Output the [x, y] coordinate of the center of the cell containing the given text.  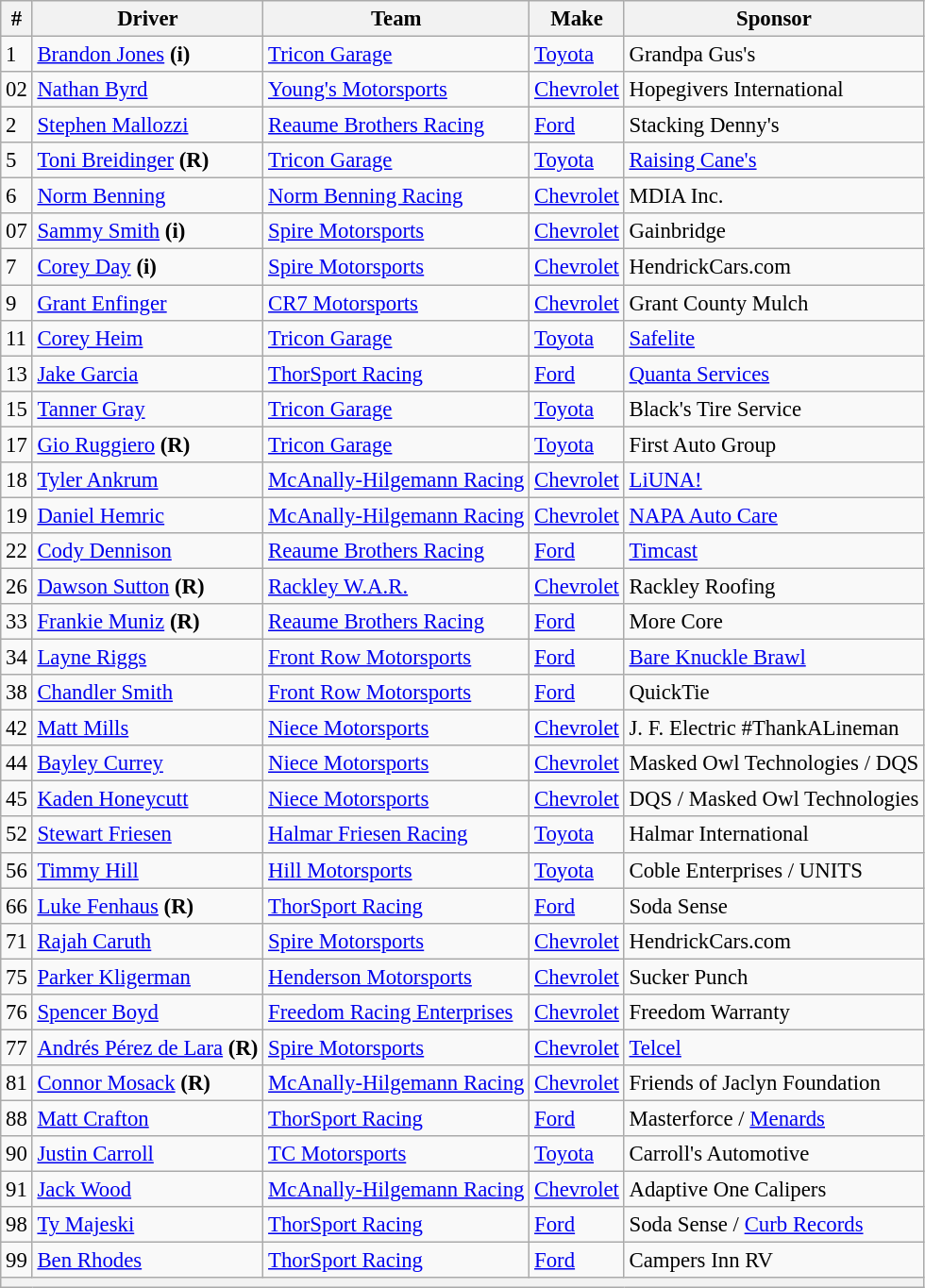
Halmar Friesen Racing [396, 835]
71 [17, 941]
1 [17, 55]
Sponsor [774, 19]
91 [17, 1190]
Gainbridge [774, 231]
81 [17, 1083]
TC Motorsports [396, 1154]
2 [17, 125]
Corey Day (i) [147, 267]
Timmy Hill [147, 870]
Rajah Caruth [147, 941]
MDIA Inc. [774, 196]
Layne Riggs [147, 658]
Freedom Racing Enterprises [396, 1012]
22 [17, 551]
7 [17, 267]
Telcel [774, 1047]
More Core [774, 622]
52 [17, 835]
Grant County Mulch [774, 303]
CR7 Motorsports [396, 303]
15 [17, 409]
11 [17, 338]
LiUNA! [774, 480]
Corey Heim [147, 338]
Tyler Ankrum [147, 480]
Nathan Byrd [147, 90]
19 [17, 515]
Henderson Motorsports [396, 977]
Tanner Gray [147, 409]
Connor Mosack (R) [147, 1083]
Luke Fenhaus (R) [147, 906]
Norm Benning Racing [396, 196]
Timcast [774, 551]
5 [17, 160]
Sucker Punch [774, 977]
6 [17, 196]
Brandon Jones (i) [147, 55]
Spencer Boyd [147, 1012]
NAPA Auto Care [774, 515]
42 [17, 728]
Quanta Services [774, 374]
Young's Motorsports [396, 90]
17 [17, 444]
66 [17, 906]
First Auto Group [774, 444]
Hill Motorsports [396, 870]
Dawson Sutton (R) [147, 586]
Hopegivers International [774, 90]
J. F. Electric #ThankALineman [774, 728]
Raising Cane's [774, 160]
Team [396, 19]
Masterforce / Menards [774, 1118]
Coble Enterprises / UNITS [774, 870]
Rackley Roofing [774, 586]
QuickTie [774, 693]
Jake Garcia [147, 374]
Gio Ruggiero (R) [147, 444]
90 [17, 1154]
9 [17, 303]
Stewart Friesen [147, 835]
Ty Majeski [147, 1225]
Stacking Denny's [774, 125]
76 [17, 1012]
44 [17, 763]
Freedom Warranty [774, 1012]
Halmar International [774, 835]
45 [17, 799]
56 [17, 870]
Parker Kligerman [147, 977]
DQS / Masked Owl Technologies [774, 799]
38 [17, 693]
Matt Mills [147, 728]
Grandpa Gus's [774, 55]
Frankie Muniz (R) [147, 622]
Driver [147, 19]
07 [17, 231]
98 [17, 1225]
# [17, 19]
18 [17, 480]
Toni Breidinger (R) [147, 160]
Masked Owl Technologies / DQS [774, 763]
Campers Inn RV [774, 1261]
77 [17, 1047]
Safelite [774, 338]
Ben Rhodes [147, 1261]
Adaptive One Calipers [774, 1190]
Kaden Honeycutt [147, 799]
Norm Benning [147, 196]
Matt Crafton [147, 1118]
Stephen Mallozzi [147, 125]
Black's Tire Service [774, 409]
Sammy Smith (i) [147, 231]
Cody Dennison [147, 551]
Jack Wood [147, 1190]
99 [17, 1261]
Andrés Pérez de Lara (R) [147, 1047]
33 [17, 622]
Chandler Smith [147, 693]
Bayley Currey [147, 763]
13 [17, 374]
Soda Sense / Curb Records [774, 1225]
Bare Knuckle Brawl [774, 658]
Daniel Hemric [147, 515]
Carroll's Automotive [774, 1154]
Rackley W.A.R. [396, 586]
88 [17, 1118]
26 [17, 586]
Soda Sense [774, 906]
02 [17, 90]
75 [17, 977]
34 [17, 658]
Make [577, 19]
Grant Enfinger [147, 303]
Friends of Jaclyn Foundation [774, 1083]
Justin Carroll [147, 1154]
